Return [X, Y] of the center of cell containing provided text 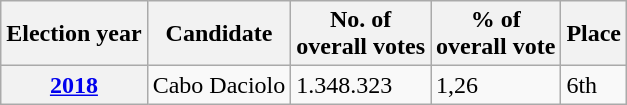
No. of overall votes [361, 34]
% of overall vote [495, 34]
Cabo Daciolo [219, 85]
Election year [74, 34]
1,26 [495, 85]
Candidate [219, 34]
1.348.323 [361, 85]
6th [594, 85]
2018 [74, 85]
Place [594, 34]
